For the text-containing cell, return its midpoint in (x, y) coordinate format. 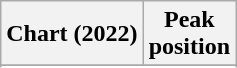
Chart (2022) (72, 34)
Peakposition (189, 34)
